Extract the [X, Y] coordinate from the center of the cell holding the provided text.  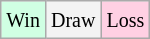
Win [24, 20]
Loss [126, 20]
Draw [72, 20]
